Return the (x, y) coordinate for the center point of the cell that contains the specified text.  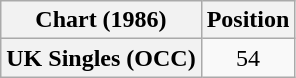
54 (248, 58)
UK Singles (OCC) (101, 58)
Position (248, 20)
Chart (1986) (101, 20)
